Output the [x, y] coordinate of the center of the cell containing the given text.  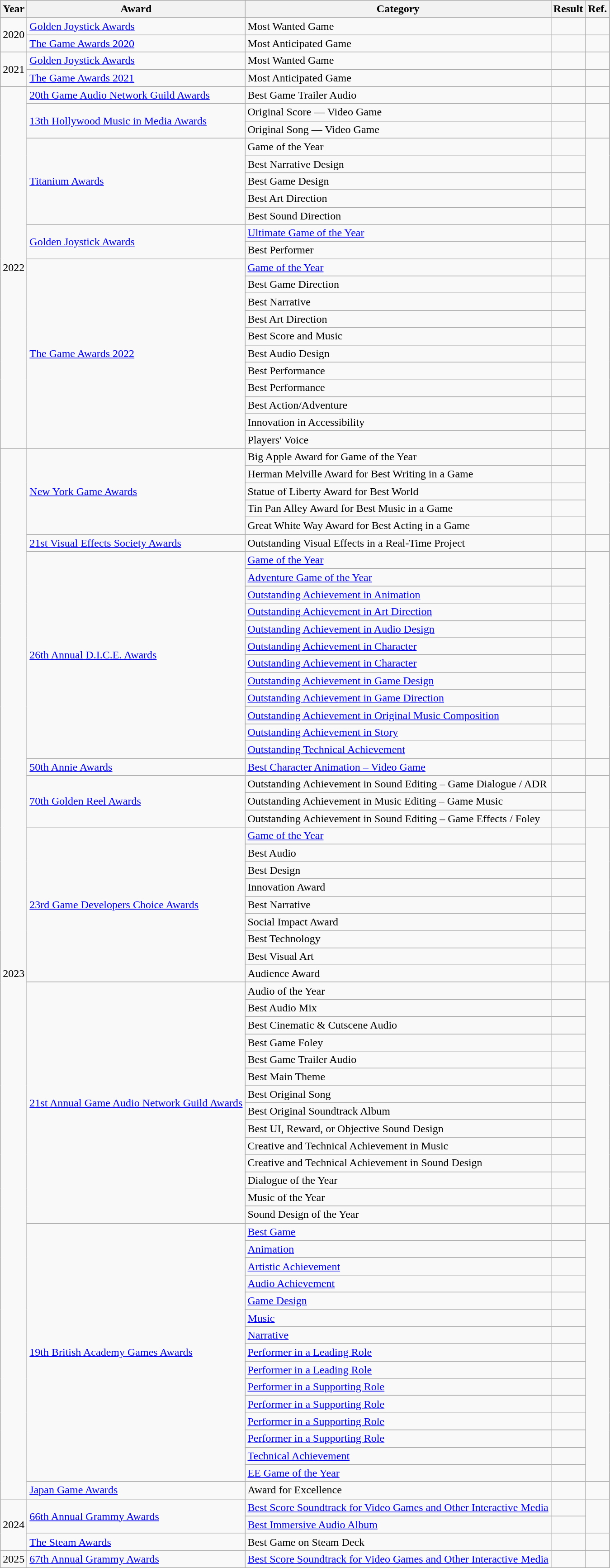
Original Score — Video Game [398, 112]
Best Game on Steam Deck [398, 1542]
Great White Way Award for Best Acting in a Game [398, 526]
The Game Awards 2020 [136, 43]
Dialogue of the Year [398, 1180]
Audio of the Year [398, 991]
Players' Voice [398, 439]
Best Audio Mix [398, 1008]
Result [568, 9]
Outstanding Achievement in Story [398, 732]
21st Visual Effects Society Awards [136, 543]
Best Game Foley [398, 1042]
2022 [14, 267]
Best Character Animation – Video Game [398, 767]
Best UI, Reward, or Objective Sound Design [398, 1129]
Outstanding Achievement in Original Music Composition [398, 715]
Audio Achievement [398, 1283]
Best Immersive Audio Album [398, 1525]
23rd Game Developers Choice Awards [136, 905]
Outstanding Achievement in Sound Editing – Game Dialogue / ADR [398, 784]
Award for Excellence [398, 1490]
Best Action/Adventure [398, 405]
Tin Pan Alley Award for Best Music in a Game [398, 509]
Year [14, 9]
20th Game Audio Network Guild Awards [136, 95]
The Game Awards 2021 [136, 78]
Best Sound Direction [398, 216]
66th Annual Grammy Awards [136, 1516]
Best Game Design [398, 181]
Japan Game Awards [136, 1490]
The Game Awards 2022 [136, 354]
Herman Melville Award for Best Writing in a Game [398, 474]
Outstanding Achievement in Audio Design [398, 629]
Outstanding Achievement in Sound Editing – Game Effects / Foley [398, 819]
Outstanding Visual Effects in a Real-Time Project [398, 543]
Category [398, 9]
Creative and Technical Achievement in Music [398, 1146]
Original Song — Video Game [398, 129]
Creative and Technical Achievement in Sound Design [398, 1163]
Titanium Awards [136, 181]
2023 [14, 973]
Best Original Song [398, 1094]
Outstanding Achievement in Animation [398, 595]
Artistic Achievement [398, 1266]
2020 [14, 35]
Sound Design of the Year [398, 1215]
Game Design [398, 1301]
Outstanding Technical Achievement [398, 749]
Outstanding Achievement in Art Direction [398, 612]
Adventure Game of the Year [398, 577]
Best Game [398, 1232]
Animation [398, 1249]
Music [398, 1318]
Ultimate Game of the Year [398, 233]
Outstanding Achievement in Game Direction [398, 698]
Innovation Award [398, 887]
2025 [14, 1559]
Best Score and Music [398, 336]
Outstanding Achievement in Game Design [398, 681]
Best Audio Design [398, 353]
21st Annual Game Audio Network Guild Awards [136, 1102]
Social Impact Award [398, 922]
Best Main Theme [398, 1077]
Best Narrative Design [398, 164]
Best Cinematic & Cutscene Audio [398, 1025]
Statue of Liberty Award for Best World [398, 491]
2021 [14, 69]
Best Performer [398, 250]
Award [136, 9]
Best Design [398, 870]
Narrative [398, 1335]
67th Annual Grammy Awards [136, 1559]
2024 [14, 1525]
Audience Award [398, 973]
Innovation in Accessibility [398, 422]
Technical Achievement [398, 1456]
New York Game Awards [136, 491]
Music of the Year [398, 1197]
The Steam Awards [136, 1542]
Best Audio [398, 853]
50th Annie Awards [136, 767]
Best Game Direction [398, 285]
Best Visual Art [398, 956]
13th Hollywood Music in Media Awards [136, 121]
Outstanding Achievement in Music Editing – Game Music [398, 801]
EE Game of the Year [398, 1473]
19th British Academy Games Awards [136, 1352]
Best Original Soundtrack Album [398, 1111]
Big Apple Award for Game of the Year [398, 457]
Ref. [598, 9]
26th Annual D.I.C.E. Awards [136, 655]
70th Golden Reel Awards [136, 801]
Best Technology [398, 939]
